For the text-containing cell, return its midpoint in [X, Y] coordinate format. 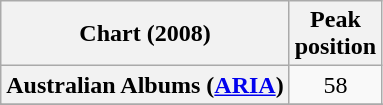
Australian Albums (ARIA) [145, 85]
Peak position [335, 34]
58 [335, 85]
Chart (2008) [145, 34]
